Extract the (x, y) coordinate from the center of the cell holding the provided text.  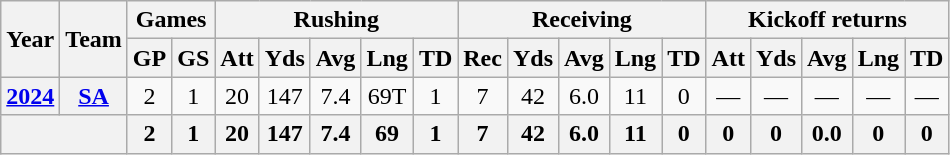
69 (387, 134)
GP (149, 58)
Year (30, 39)
GS (194, 58)
2024 (30, 96)
Rec (483, 58)
Receiving (582, 20)
0.0 (828, 134)
69T (387, 96)
Kickoff returns (828, 20)
SA (94, 96)
Team (94, 39)
Rushing (336, 20)
Games (170, 20)
